From the cell containing the given text, extract its center point as (X, Y) coordinate. 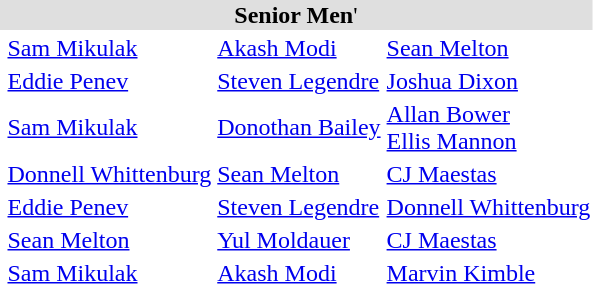
Akash Modi (299, 48)
Senior Men' (296, 15)
Joshua Dixon (488, 81)
Yul Moldauer (299, 240)
Donothan Bailey (299, 128)
Allan BowerEllis Mannon (488, 128)
